Locate the cell with the specified text and output its [x, y] center coordinate. 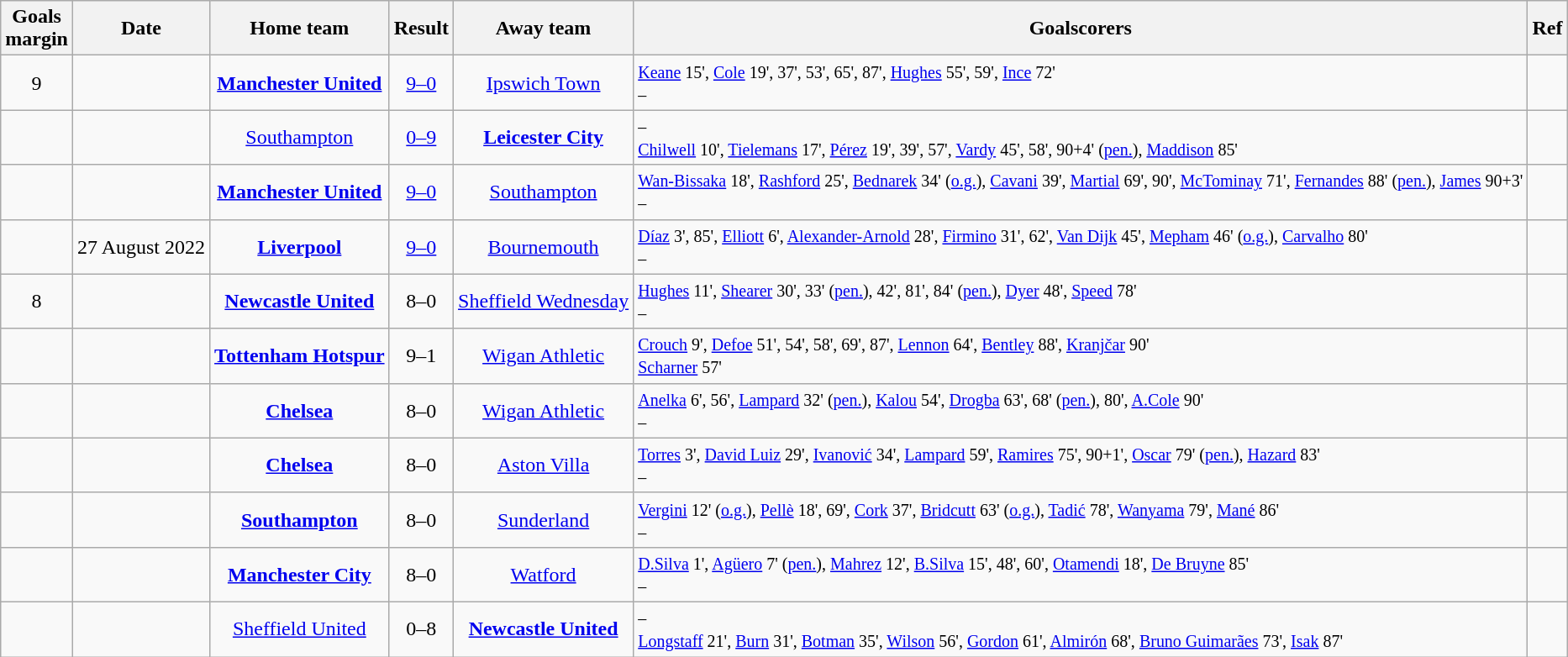
– Chilwell 10', Tielemans 17', Pérez 19', 39', 57', Vardy 45', 58', 90+4' (pen.), Maddison 85' [1081, 138]
0–9 [421, 138]
Aston Villa [544, 465]
Away team [544, 29]
D.Silva 1', Agüero 7' (pen.), Mahrez 12', B.Silva 15', 48', 60', Otamendi 18', De Bruyne 85' – [1081, 575]
Díaz 3', 85', Elliott 6', Alexander-Arnold 28', Firmino 31', 62', Van Dijk 45', Mepham 46' (o.g.), Carvalho 80' – [1081, 247]
Watford [544, 575]
Result [421, 29]
Goalscorers [1081, 29]
8 [37, 301]
Sheffield United [300, 628]
Tottenham Hotspur [300, 356]
– Longstaff 21', Burn 31', Botman 35', Wilson 56', Gordon 61', Almirón 68', Bruno Guimarães 73', Isak 87' [1081, 628]
27 August 2022 [141, 247]
Vergini 12' (o.g.), Pellè 18', 69', Cork 37', Bridcutt 63' (o.g.), Tadić 78', Wanyama 79', Mané 86' – [1081, 519]
Home team [300, 29]
Sheffield Wednesday [544, 301]
Goals margin [37, 29]
Keane 15', Cole 19', 37', 53', 65', 87', Hughes 55', 59', Ince 72' – [1081, 82]
0–8 [421, 628]
Hughes 11', Shearer 30', 33' (pen.), 42', 81', 84' (pen.), Dyer 48', Speed 78' – [1081, 301]
Liverpool [300, 247]
Anelka 6', 56', Lampard 32' (pen.), Kalou 54', Drogba 63', 68' (pen.), 80', A.Cole 90' – [1081, 410]
Leicester City [544, 138]
Ipswich Town [544, 82]
Wan-Bissaka 18', Rashford 25', Bednarek 34' (o.g.), Cavani 39', Martial 69', 90', McTominay 71', Fernandes 88' (pen.), James 90+3' – [1081, 192]
Crouch 9', Defoe 51', 54', 58', 69', 87', Lennon 64', Bentley 88', Kranjčar 90'Scharner 57' [1081, 356]
Sunderland [544, 519]
9 [37, 82]
Torres 3', David Luiz 29', Ivanović 34', Lampard 59', Ramires 75', 90+1', Oscar 79' (pen.), Hazard 83' – [1081, 465]
Bournemouth [544, 247]
9–1 [421, 356]
Date [141, 29]
Manchester City [300, 575]
Ref [1548, 29]
